Return the [X, Y] coordinate for the center point of the cell that contains the specified text.  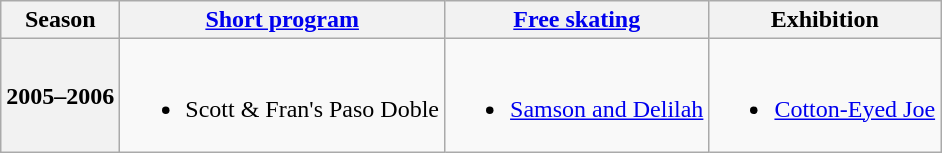
2005–2006 [60, 96]
Cotton-Eyed Joe [825, 96]
Short program [282, 20]
Free skating [577, 20]
Samson and Delilah [577, 96]
Season [60, 20]
Exhibition [825, 20]
Scott & Fran's Paso Doble [282, 96]
